Extract the [x, y] coordinate from the center of the cell holding the provided text.  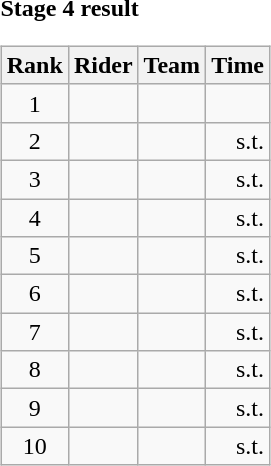
10 [34, 446]
7 [34, 332]
6 [34, 294]
3 [34, 179]
Rider [103, 65]
4 [34, 217]
Team [172, 65]
5 [34, 256]
Time [238, 65]
2 [34, 141]
1 [34, 103]
9 [34, 408]
8 [34, 370]
Rank [34, 65]
